Return [X, Y] of the center of cell containing provided text 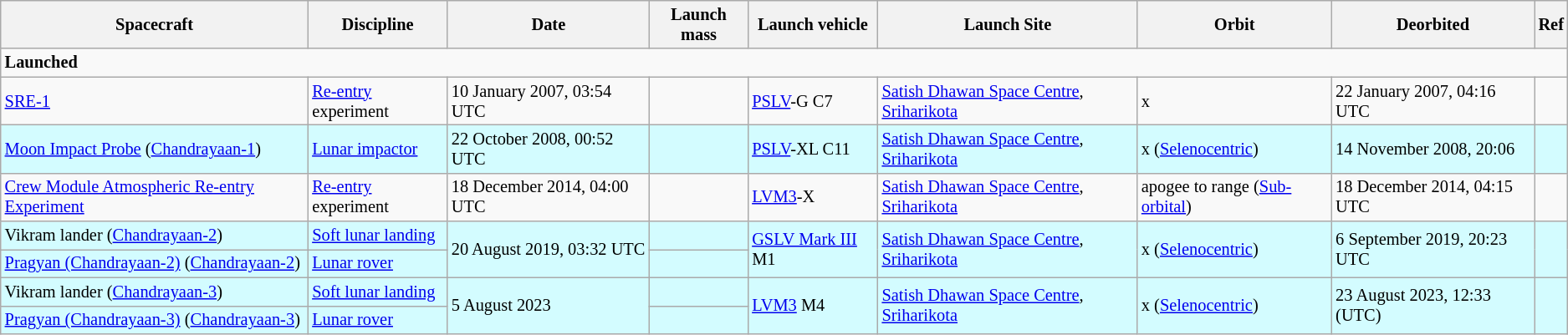
14 November 2008, 20:06 [1433, 149]
6 September 2019, 20:23 UTC [1433, 249]
Pragyan (Chandrayaan-2) (Chandrayaan-2) [155, 263]
5 August 2023 [549, 306]
Launch Site [1008, 24]
10 January 2007, 03:54 UTC [549, 101]
Lunar impactor [378, 149]
Deorbited [1433, 24]
SRE-1 [155, 101]
23 August 2023, 12:33 (UTC) [1433, 306]
20 August 2019, 03:32 UTC [549, 249]
Discipline [378, 24]
Spacecraft [155, 24]
Launch vehicle [813, 24]
LVM3 M4 [813, 306]
Orbit [1234, 24]
Launch mass [699, 24]
apogee to range (Sub-orbital) [1234, 197]
Moon Impact Probe (Chandrayaan-1) [155, 149]
x [1234, 101]
LVM3-X [813, 197]
18 December 2014, 04:15 UTC [1433, 197]
22 October 2008, 00:52 UTC [549, 149]
22 January 2007, 04:16 UTC [1433, 101]
Pragyan (Chandrayaan-3) (Chandrayaan-3) [155, 320]
PSLV-XL C11 [813, 149]
Date [549, 24]
Crew Module Atmospheric Re-entry Experiment [155, 197]
Launched [784, 63]
PSLV-G C7 [813, 101]
Ref [1551, 24]
GSLV Mark III M1 [813, 249]
18 December 2014, 04:00 UTC [549, 197]
Vikram lander (Chandrayaan-2) [155, 236]
Vikram lander (Chandrayaan-3) [155, 292]
